Find where the given text appears and provide that cell's center as [x, y] coordinate. 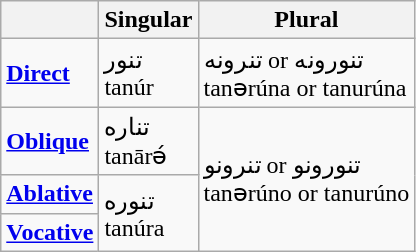
Singular [148, 20]
تنارهtanārə́ [148, 141]
تنرونه or تنورونهtanərúna or tanurúna [306, 73]
Vocative [50, 232]
تنورtanúr [148, 73]
Ablative [50, 194]
Oblique [50, 141]
تنرونو or تنورونوtanərúno or tanurúno [306, 179]
تنورهtanúra [148, 213]
Direct [50, 73]
Plural [306, 20]
